Return the [x, y] coordinate for the center point of the cell that contains the specified text.  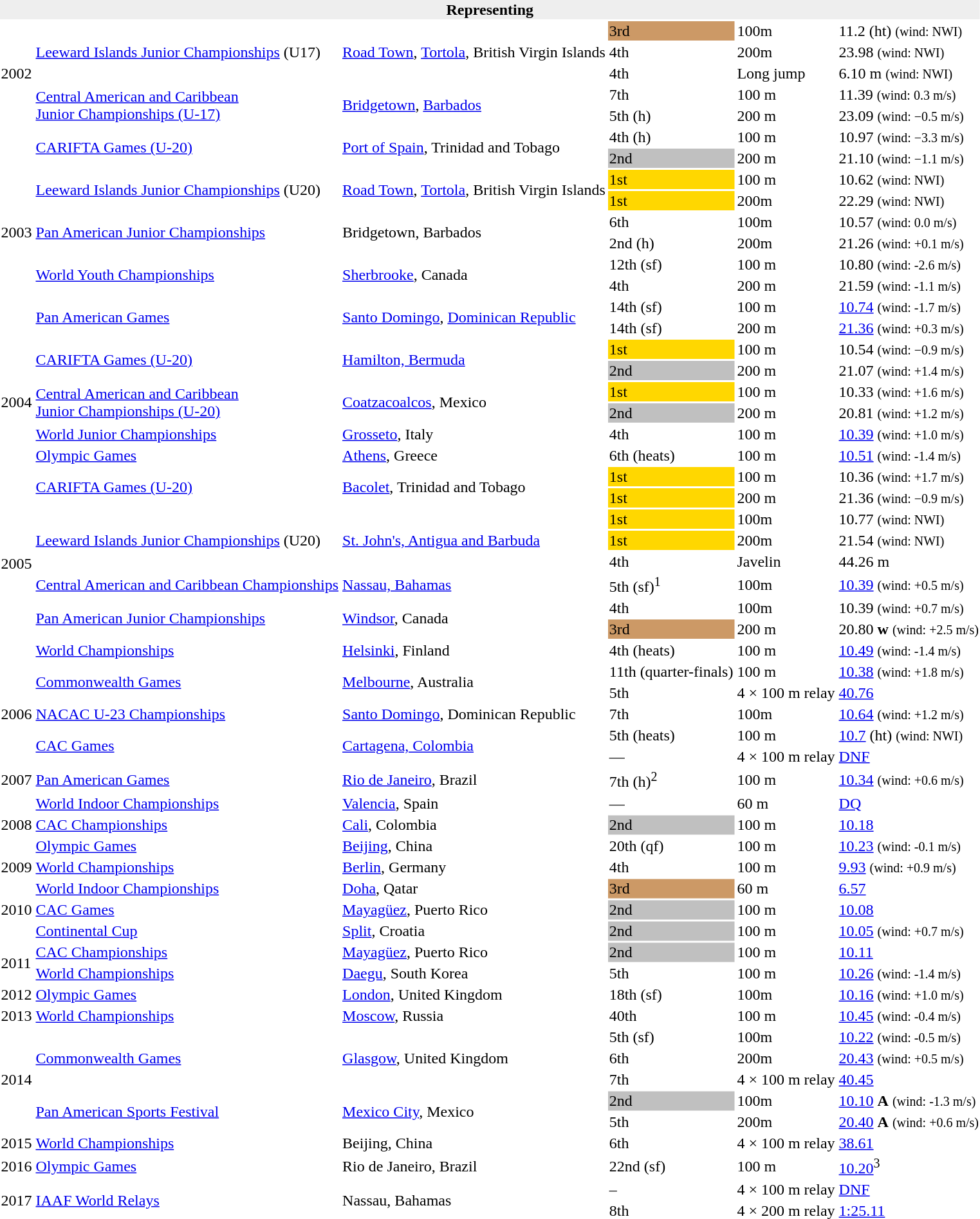
Glasgow, United Kingdom [474, 1058]
Long jump [786, 73]
6th (heats) [671, 455]
10.39 (wind: +0.5 m/s) [909, 585]
Moscow, Russia [474, 1016]
23.98 (wind: NWI) [909, 52]
23.09 (wind: −0.5 m/s) [909, 116]
4th (h) [671, 137]
7th (h)2 [671, 780]
2016 [17, 1166]
10.74 (wind: -1.7 m/s) [909, 307]
Doha, Qatar [474, 888]
10.36 (wind: +1.7 m/s) [909, 477]
11.39 (wind: 0.3 m/s) [909, 95]
2011 [17, 962]
2008 [17, 825]
10.38 (wind: +1.8 m/s) [909, 672]
10.80 (wind: -2.6 m/s) [909, 264]
Helsinki, Finland [474, 650]
Berlin, Germany [474, 867]
10.33 (wind: +1.6 m/s) [909, 392]
10.7 (ht) (wind: NWI) [909, 735]
St. John's, Antigua and Barbuda [474, 540]
Central American and CaribbeanJunior Championships (U-20) [187, 403]
10.62 (wind: NWI) [909, 179]
Melbourne, Australia [474, 682]
10.45 (wind: -0.4 m/s) [909, 1016]
5th (sf)1 [671, 585]
2nd (h) [671, 243]
5th (h) [671, 116]
21.36 (wind: +0.3 m/s) [909, 328]
20.43 (wind: +0.5 m/s) [909, 1058]
Javelin [786, 562]
40.76 [909, 693]
21.59 (wind: -1.1 m/s) [909, 286]
10.18 [909, 825]
10.49 (wind: -1.4 m/s) [909, 650]
2002 [17, 73]
DQ [909, 803]
6.10 m (wind: NWI) [909, 73]
10.26 (wind: -1.4 m/s) [909, 973]
NACAC U-23 Championships [187, 714]
2006 [17, 714]
Split, Croatia [474, 931]
18th (sf) [671, 994]
Central American and CaribbeanJunior Championships (U-17) [187, 105]
5th (heats) [671, 735]
6.57 [909, 888]
10.203 [909, 1166]
38.61 [909, 1143]
Athens, Greece [474, 455]
20.40 A (wind: +0.6 m/s) [909, 1122]
10.10 A (wind: -1.3 m/s) [909, 1101]
10.57 (wind: 0.0 m/s) [909, 222]
Central American and Caribbean Championships [187, 585]
40th [671, 1016]
40.45 [909, 1079]
2013 [17, 1016]
10.22 (wind: -0.5 m/s) [909, 1037]
Daegu, South Korea [474, 973]
22.29 (wind: NWI) [909, 201]
Pan American Sports Festival [187, 1112]
4th (heats) [671, 650]
21.54 (wind: NWI) [909, 540]
Port of Spain, Trinidad and Tobago [474, 148]
10.34 (wind: +0.6 m/s) [909, 780]
10.16 (wind: +1.0 m/s) [909, 994]
10.39 (wind: +1.0 m/s) [909, 434]
10.23 (wind: -0.1 m/s) [909, 846]
20.80 w (wind: +2.5 m/s) [909, 629]
2012 [17, 994]
20.81 (wind: +1.2 m/s) [909, 413]
Sherbrooke, Canada [474, 275]
2005 [17, 564]
2015 [17, 1143]
Leeward Islands Junior Championships (U17) [187, 52]
2009 [17, 867]
Valencia, Spain [474, 803]
World Youth Championships [187, 275]
20th (qf) [671, 846]
2007 [17, 780]
21.26 (wind: +0.1 m/s) [909, 243]
10.11 [909, 952]
Representing [490, 10]
2014 [17, 1079]
2010 [17, 910]
10.77 (wind: NWI) [909, 519]
10.97 (wind: −3.3 m/s) [909, 137]
22nd (sf) [671, 1166]
9.93 (wind: +0.9 m/s) [909, 867]
World Junior Championships [187, 434]
London, United Kingdom [474, 994]
21.10 (wind: −1.1 m/s) [909, 158]
Coatzacoalcos, Mexico [474, 403]
10.05 (wind: +0.7 m/s) [909, 931]
10.51 (wind: -1.4 m/s) [909, 455]
10.54 (wind: −0.9 m/s) [909, 349]
44.26 m [909, 562]
5th (sf) [671, 1037]
12th (sf) [671, 264]
10.08 [909, 910]
Windsor, Canada [474, 619]
10.64 (wind: +1.2 m/s) [909, 714]
2003 [17, 233]
Continental Cup [187, 931]
10.39 (wind: +0.7 m/s) [909, 608]
21.07 (wind: +1.4 m/s) [909, 371]
Cartagena, Colombia [474, 746]
Grosseto, Italy [474, 434]
– [671, 1189]
Mexico City, Mexico [474, 1112]
Bacolet, Trinidad and Tobago [474, 488]
Cali, Colombia [474, 825]
11th (quarter-finals) [671, 672]
11.2 (ht) (wind: NWI) [909, 31]
2004 [17, 403]
Nassau, Bahamas [474, 585]
Hamilton, Bermuda [474, 360]
21.36 (wind: −0.9 m/s) [909, 498]
